Return the [x, y] coordinate for the center point of the cell that contains the specified text.  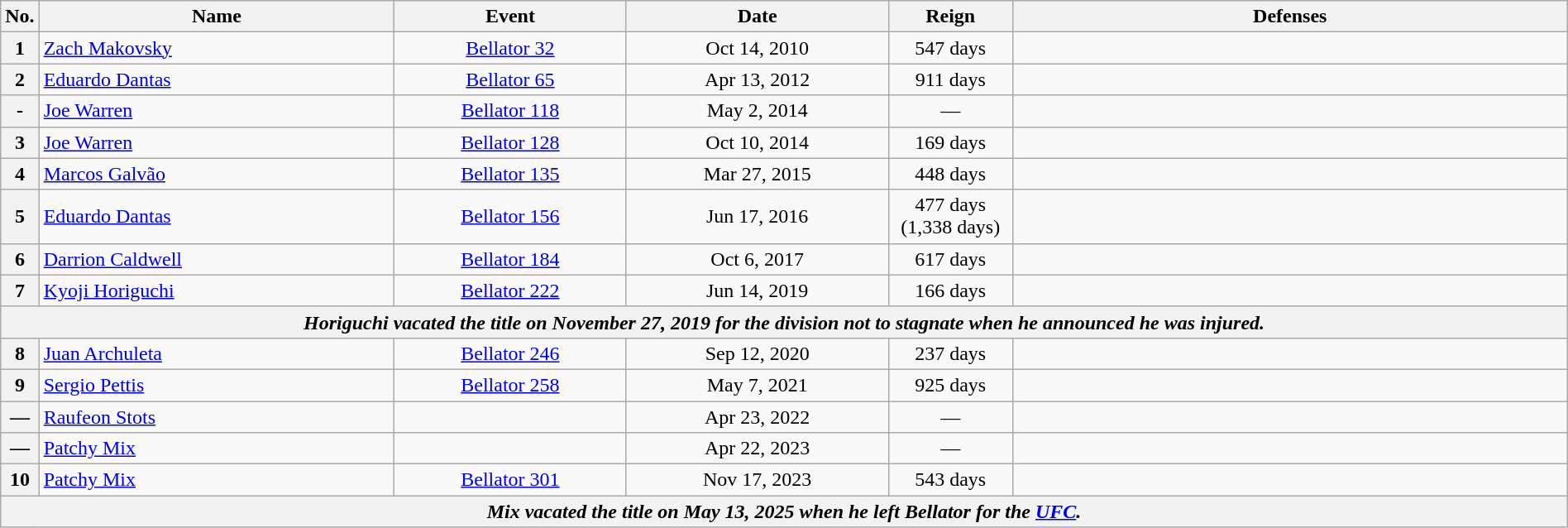
May 7, 2021 [758, 385]
Bellator 135 [510, 174]
Event [510, 17]
Oct 10, 2014 [758, 142]
169 days [950, 142]
Zach Makovsky [217, 48]
Bellator 184 [510, 259]
Name [217, 17]
Horiguchi vacated the title on November 27, 2019 for the division not to stagnate when he announced he was injured. [784, 322]
- [20, 111]
Mix vacated the title on May 13, 2025 when he left Bellator for the UFC. [784, 511]
4 [20, 174]
Apr 23, 2022 [758, 416]
Bellator 258 [510, 385]
8 [20, 353]
No. [20, 17]
911 days [950, 79]
237 days [950, 353]
Sergio Pettis [217, 385]
2 [20, 79]
Raufeon Stots [217, 416]
Marcos Galvão [217, 174]
Kyoji Horiguchi [217, 290]
Bellator 222 [510, 290]
543 days [950, 480]
9 [20, 385]
1 [20, 48]
617 days [950, 259]
448 days [950, 174]
Bellator 156 [510, 217]
547 days [950, 48]
10 [20, 480]
Jun 14, 2019 [758, 290]
5 [20, 217]
Bellator 32 [510, 48]
Bellator 301 [510, 480]
Jun 17, 2016 [758, 217]
Apr 13, 2012 [758, 79]
Juan Archuleta [217, 353]
925 days [950, 385]
May 2, 2014 [758, 111]
Reign [950, 17]
Oct 14, 2010 [758, 48]
Defenses [1290, 17]
Nov 17, 2023 [758, 480]
Mar 27, 2015 [758, 174]
Bellator 128 [510, 142]
6 [20, 259]
Bellator 65 [510, 79]
Oct 6, 2017 [758, 259]
Darrion Caldwell [217, 259]
Bellator 118 [510, 111]
Sep 12, 2020 [758, 353]
477 days(1,338 days) [950, 217]
166 days [950, 290]
Bellator 246 [510, 353]
Date [758, 17]
7 [20, 290]
Apr 22, 2023 [758, 449]
3 [20, 142]
